Provide the (x, y) coordinate of the cell's center where the given text is located.  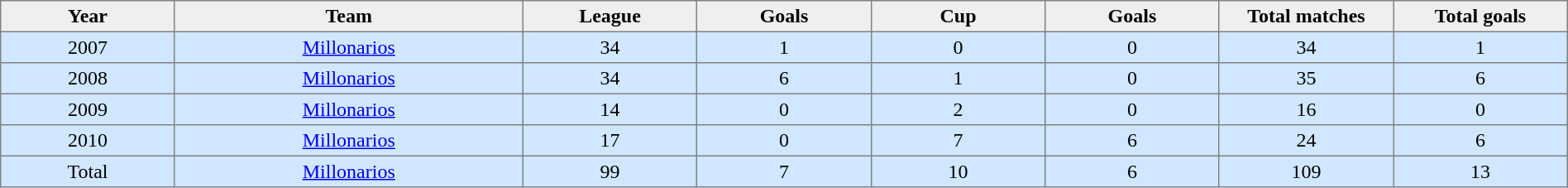
2008 (88, 79)
Cup (958, 17)
109 (1306, 171)
2 (958, 109)
17 (610, 141)
99 (610, 171)
2007 (88, 47)
Team (349, 17)
10 (958, 171)
Year (88, 17)
2009 (88, 109)
Total matches (1306, 17)
League (610, 17)
14 (610, 109)
2010 (88, 141)
13 (1480, 171)
Total goals (1480, 17)
Total (88, 171)
24 (1306, 141)
35 (1306, 79)
16 (1306, 109)
